Extract the (x, y) coordinate from the center of the cell holding the provided text.  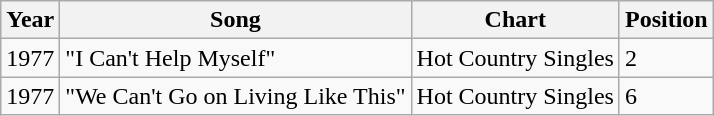
Chart (515, 20)
2 (666, 58)
"I Can't Help Myself" (236, 58)
Year (30, 20)
"We Can't Go on Living Like This" (236, 96)
Song (236, 20)
6 (666, 96)
Position (666, 20)
